Locate the cell with the specified text and output its [X, Y] center coordinate. 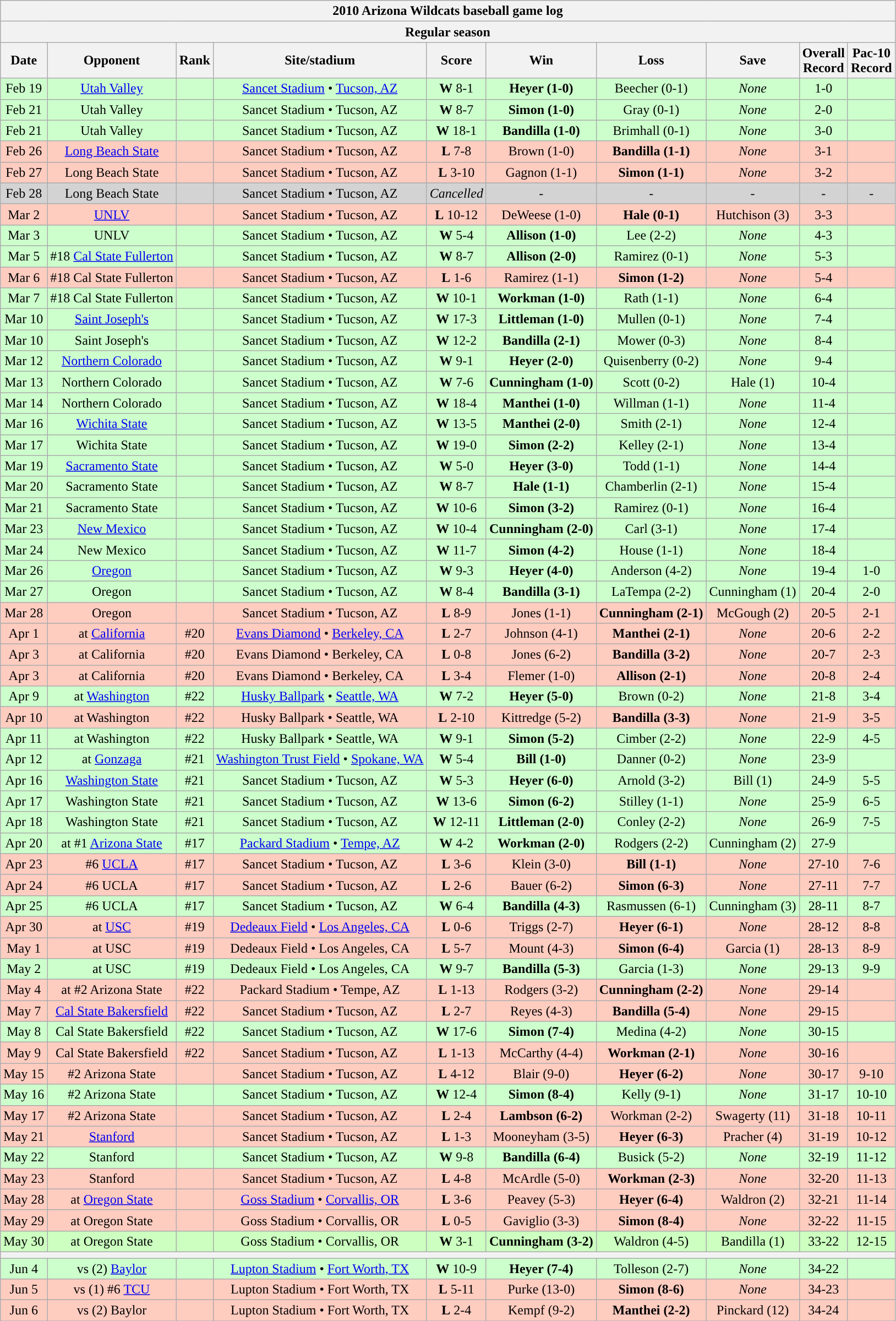
W 18-4 [456, 403]
Bandilla (5-3) [541, 969]
Heyer (5-0) [541, 697]
Hale (1-1) [541, 487]
Waldron (4-5) [651, 1241]
W 12-4 [456, 1095]
Manthei (2-2) [651, 1311]
OverallRecord [823, 61]
Mar 6 [24, 277]
Brimhall (0-1) [651, 131]
Stilley (1-1) [651, 801]
Heyer (6-1) [651, 927]
6-4 [823, 298]
8-4 [823, 340]
Brown (0-2) [651, 697]
29-14 [823, 990]
Cunningham (2) [753, 843]
Bauer (6-2) [541, 885]
Busick (5-2) [651, 1157]
W 9-7 [456, 969]
Save [753, 61]
19-4 [823, 570]
Apr 17 [24, 801]
May 21 [24, 1137]
Mar 7 [24, 298]
3-1 [823, 151]
Smith (2-1) [651, 424]
Carl (3-1) [651, 529]
Workman (1-0) [541, 298]
12-15 [871, 1241]
Mar 19 [24, 466]
25-9 [823, 801]
11-12 [871, 1157]
W 10-6 [456, 508]
LaTempa (2-2) [651, 591]
Klein (3-0) [541, 864]
McArdle (5-0) [541, 1178]
22-9 [823, 738]
Simon (8-6) [651, 1290]
Rodgers (3-2) [541, 990]
W 11-7 [456, 550]
7-7 [871, 885]
Heyer (6-4) [651, 1199]
Date [24, 61]
Apr 11 [24, 738]
2-4 [871, 676]
L 1-3 [456, 1137]
7-6 [871, 864]
Mullen (0-1) [651, 319]
13-4 [823, 445]
15-4 [823, 487]
Purke (13-0) [541, 1290]
Cunningham (1) [753, 591]
26-9 [823, 822]
May 30 [24, 1241]
W 3-1 [456, 1241]
W 10-4 [456, 529]
Pac-10Record [871, 61]
31-17 [823, 1095]
Cunningham (2-0) [541, 529]
Reyes (4-3) [541, 1011]
20-4 [823, 591]
11-15 [871, 1220]
at #2 Arizona State [112, 990]
31-19 [823, 1137]
Mar 27 [24, 591]
Feb 28 [24, 193]
Simon (1-1) [651, 172]
10-4 [823, 382]
Anderson (4-2) [651, 570]
Mar 21 [24, 508]
32-20 [823, 1178]
9-10 [871, 1074]
8-8 [871, 927]
Bandilla (1) [753, 1241]
Apr 1 [24, 634]
W 17-6 [456, 1032]
W 6-4 [456, 906]
2-2 [871, 634]
Hale (1) [753, 382]
18-4 [823, 550]
Bandilla (4-3) [541, 906]
L 3-10 [456, 172]
Allison (2-0) [541, 256]
Rank [195, 61]
Triggs (2-7) [541, 927]
Apr 23 [24, 864]
34-22 [823, 1268]
May 22 [24, 1157]
Workman (2-3) [651, 1178]
Cunningham (1-0) [541, 382]
Heyer (4-0) [541, 570]
W 5-3 [456, 780]
Bill (1-0) [541, 759]
Cimber (2-2) [651, 738]
May 15 [24, 1074]
Rath (1-1) [651, 298]
Beecher (0-1) [651, 89]
Swagerty (11) [753, 1116]
Blair (9-0) [541, 1074]
Mar 20 [24, 487]
L 0-5 [456, 1220]
Allison (2-1) [651, 676]
Arnold (3-2) [651, 780]
May 28 [24, 1199]
Workman (2-2) [651, 1116]
9-9 [871, 969]
Feb 26 [24, 151]
Mar 16 [24, 424]
Heyer (1-0) [541, 89]
2-1 [871, 613]
20-6 [823, 634]
L 4-12 [456, 1074]
May 29 [24, 1220]
Simon (6-3) [651, 885]
29-13 [823, 969]
Jun 4 [24, 1268]
W 12-2 [456, 340]
29-15 [823, 1011]
W 17-3 [456, 319]
Lambson (6-2) [541, 1116]
Gagnon (1-1) [541, 172]
30-15 [823, 1032]
L 5-11 [456, 1290]
27-9 [823, 843]
5-5 [871, 780]
20-8 [823, 676]
3-0 [823, 131]
11-4 [823, 403]
17-4 [823, 529]
Bandilla (3-3) [651, 717]
24-9 [823, 780]
Simon (1-0) [541, 110]
12-4 [823, 424]
Apr 20 [24, 843]
28-12 [823, 927]
L 0-6 [456, 927]
20-5 [823, 613]
Mar 28 [24, 613]
Apr 24 [24, 885]
Cunningham (3-2) [541, 1241]
May 2 [24, 969]
Bill (1-1) [651, 864]
Bandilla (1-1) [651, 151]
May 16 [24, 1095]
Brown (1-0) [541, 151]
Simon (5-2) [541, 738]
Mooneyham (3-5) [541, 1137]
Mar 2 [24, 214]
Heyer (6-0) [541, 780]
Mount (4-3) [541, 948]
Regular season [448, 32]
5-3 [823, 256]
Scott (0-2) [651, 382]
DeWeese (1-0) [541, 214]
Jun 6 [24, 1311]
Simon (6-2) [541, 801]
at Gonzaga [112, 759]
vs (1) #6 TCU [112, 1290]
Mar 14 [24, 403]
Simon (6-4) [651, 948]
34-24 [823, 1311]
L 2-10 [456, 717]
Apr 18 [24, 822]
3-2 [823, 172]
Score [456, 61]
Mar 3 [24, 235]
May 8 [24, 1032]
Bill (1) [753, 780]
Feb 19 [24, 89]
Mar 17 [24, 445]
Chamberlin (2-1) [651, 487]
Bandilla (1-0) [541, 131]
6-5 [871, 801]
Jun 5 [24, 1290]
McCarthy (4-4) [541, 1053]
30-16 [823, 1053]
W 4-2 [456, 843]
Allison (1-0) [541, 235]
W 8-1 [456, 89]
9-4 [823, 361]
Apr 16 [24, 780]
Johnson (4-1) [541, 634]
7-5 [871, 822]
28-11 [823, 906]
Feb 27 [24, 172]
Cunningham (3) [753, 906]
3-3 [823, 214]
Heyer (6-3) [651, 1137]
L 5-7 [456, 948]
Quisenberry (0-2) [651, 361]
L 0-8 [456, 655]
Lee (2-2) [651, 235]
5-4 [823, 277]
11-13 [871, 1178]
W 10-9 [456, 1268]
Apr 30 [24, 927]
3-4 [871, 697]
Willman (1-1) [651, 403]
Rasmussen (6-1) [651, 906]
Heyer (2-0) [541, 361]
4-3 [823, 235]
Washington Trust Field • Spokane, WA [320, 759]
Bandilla (6-4) [541, 1157]
W 12-11 [456, 822]
7-4 [823, 319]
L 2-6 [456, 885]
Heyer (3-0) [541, 466]
W 18-1 [456, 131]
23-9 [823, 759]
16-4 [823, 508]
W 13-6 [456, 801]
L 8-9 [456, 613]
Ramirez (1-1) [541, 277]
Apr 25 [24, 906]
Cunningham (2-1) [651, 613]
Bandilla (5-4) [651, 1011]
Kelly (9-1) [651, 1095]
Cancelled [456, 193]
Waldron (2) [753, 1199]
34-23 [823, 1290]
at #1 Arizona State [112, 843]
May 17 [24, 1116]
Mar 12 [24, 361]
Heyer (7-4) [541, 1268]
Garcia (1) [753, 948]
11-14 [871, 1199]
May 9 [24, 1053]
Pracher (4) [753, 1137]
W 13-5 [456, 424]
May 23 [24, 1178]
Garcia (1-3) [651, 969]
L 10-12 [456, 214]
House (1-1) [651, 550]
Win [541, 61]
Site/stadium [320, 61]
10-11 [871, 1116]
W 19-0 [456, 445]
32-21 [823, 1199]
Hale (0-1) [651, 214]
Littleman (1-0) [541, 319]
Hutchison (3) [753, 214]
Jones (6-2) [541, 655]
3-5 [871, 717]
4-5 [871, 738]
Apr 9 [24, 697]
32-19 [823, 1157]
Opponent [112, 61]
Manthei (1-0) [541, 403]
Mar 24 [24, 550]
Rodgers (2-2) [651, 843]
Mower (0-3) [651, 340]
30-17 [823, 1074]
W 8-4 [456, 591]
W 7-6 [456, 382]
May 7 [24, 1011]
L 1-6 [456, 277]
May 1 [24, 948]
Heyer (6-2) [651, 1074]
Mar 23 [24, 529]
2010 Arizona Wildcats baseball game log [448, 11]
Loss [651, 61]
Simon (7-4) [541, 1032]
Apr 10 [24, 717]
L 4-8 [456, 1178]
Kempf (9-2) [541, 1311]
W 9-3 [456, 570]
Mar 26 [24, 570]
27-11 [823, 885]
Kittredge (5-2) [541, 717]
Danner (0-2) [651, 759]
8-7 [871, 906]
Gaviglio (3-3) [541, 1220]
21-8 [823, 697]
Kelley (2-1) [651, 445]
33-22 [823, 1241]
32-22 [823, 1220]
Jones (1-1) [541, 613]
L 7-8 [456, 151]
Simon (4-2) [541, 550]
Peavey (5-3) [541, 1199]
W 9-8 [456, 1157]
Todd (1-1) [651, 466]
21-9 [823, 717]
Workman (2-0) [541, 843]
McGough (2) [753, 613]
14-4 [823, 466]
Cunningham (2-2) [651, 990]
Pinckard (12) [753, 1311]
Mar 5 [24, 256]
Bandilla (2-1) [541, 340]
L 3-4 [456, 676]
W 10-1 [456, 298]
Conley (2-2) [651, 822]
Manthei (2-0) [541, 424]
Workman (2-1) [651, 1053]
Littleman (2-0) [541, 822]
Bandilla (3-1) [541, 591]
10-12 [871, 1137]
Medina (4-2) [651, 1032]
Tolleson (2-7) [651, 1268]
10-10 [871, 1095]
31-18 [823, 1116]
Mar 13 [24, 382]
Simon (1-2) [651, 277]
May 4 [24, 990]
Apr 12 [24, 759]
W 7-2 [456, 697]
2-3 [871, 655]
28-13 [823, 948]
Flemer (1-0) [541, 676]
Gray (0-1) [651, 110]
Bandilla (3-2) [651, 655]
27-10 [823, 864]
20-7 [823, 655]
Simon (2-2) [541, 445]
Simon (3-2) [541, 508]
Manthei (2-1) [651, 634]
W 5-0 [456, 466]
8-9 [871, 948]
